Pinpoint the cell where the given text exists, returning its [X, Y] midpoint coordinate. 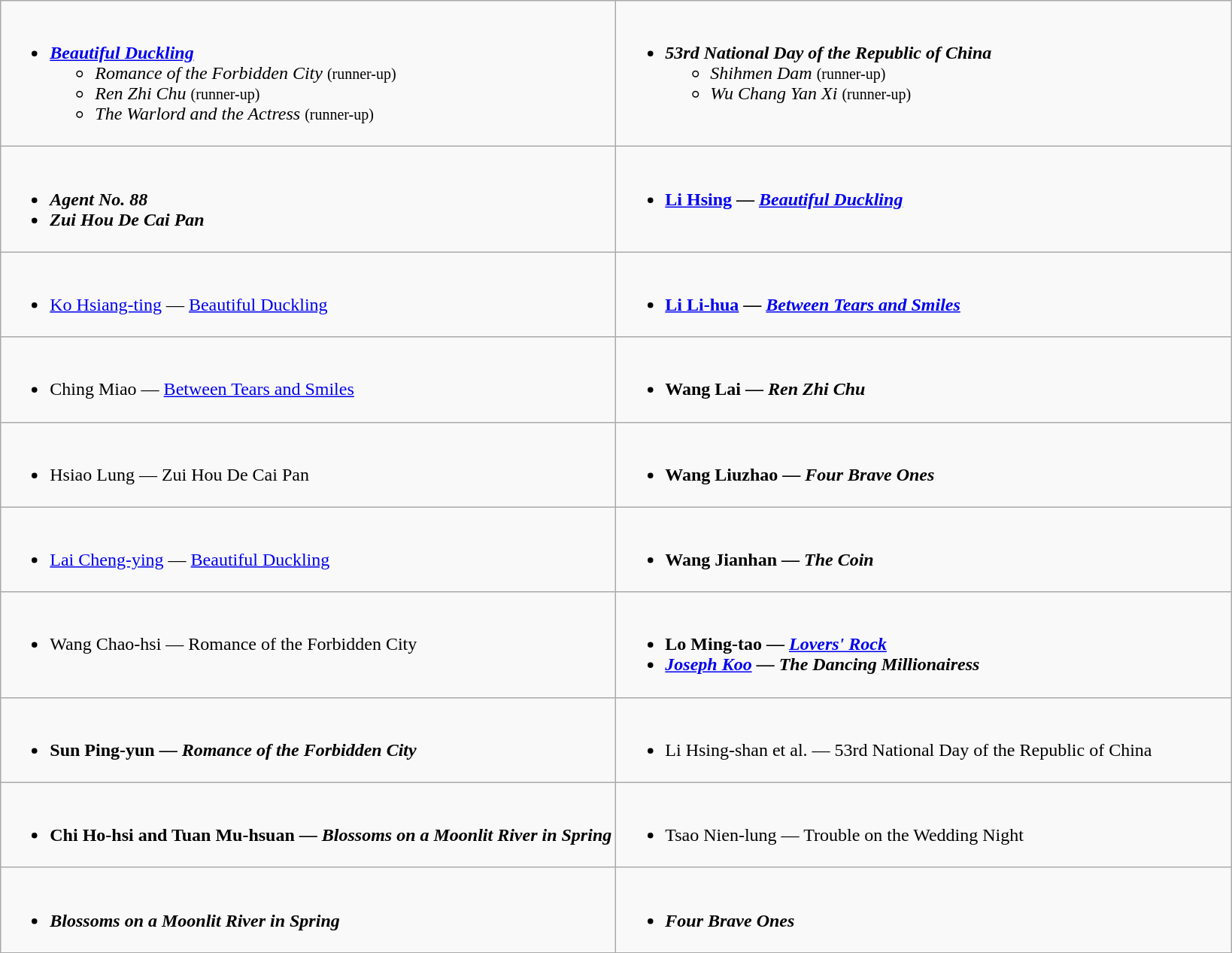
Li Hsing — Beautiful Duckling [924, 199]
Lai Cheng-ying — Beautiful Duckling [308, 549]
Wang Jianhan — The Coin [924, 549]
Chi Ho-hsi and Tuan Mu-hsuan — Blossoms on a Moonlit River in Spring [308, 824]
Wang Liuzhao — Four Brave Ones [924, 465]
Wang Lai — Ren Zhi Chu [924, 379]
Beautiful DucklingRomance of the Forbidden City (runner-up)Ren Zhi Chu (runner-up)The Warlord and the Actress (runner-up) [308, 74]
Ching Miao — Between Tears and Smiles [308, 379]
Tsao Nien-lung — Trouble on the Wedding Night [924, 824]
Four Brave Ones [924, 910]
Agent No. 88Zui Hou De Cai Pan [308, 199]
Li Hsing-shan et al. — 53rd National Day of the Republic of China [924, 740]
Li Li-hua — Between Tears and Smiles [924, 295]
Wang Chao-hsi — Romance of the Forbidden City [308, 645]
Sun Ping-yun — Romance of the Forbidden City [308, 740]
53rd National Day of the Republic of ChinaShihmen Dam (runner-up)Wu Chang Yan Xi (runner-up) [924, 74]
Ko Hsiang-ting — Beautiful Duckling [308, 295]
Lo Ming-tao — Lovers' RockJoseph Koo — The Dancing Millionairess [924, 645]
Blossoms on a Moonlit River in Spring [308, 910]
Hsiao Lung — Zui Hou De Cai Pan [308, 465]
